Pinpoint the cell where the given text exists, returning its (X, Y) midpoint coordinate. 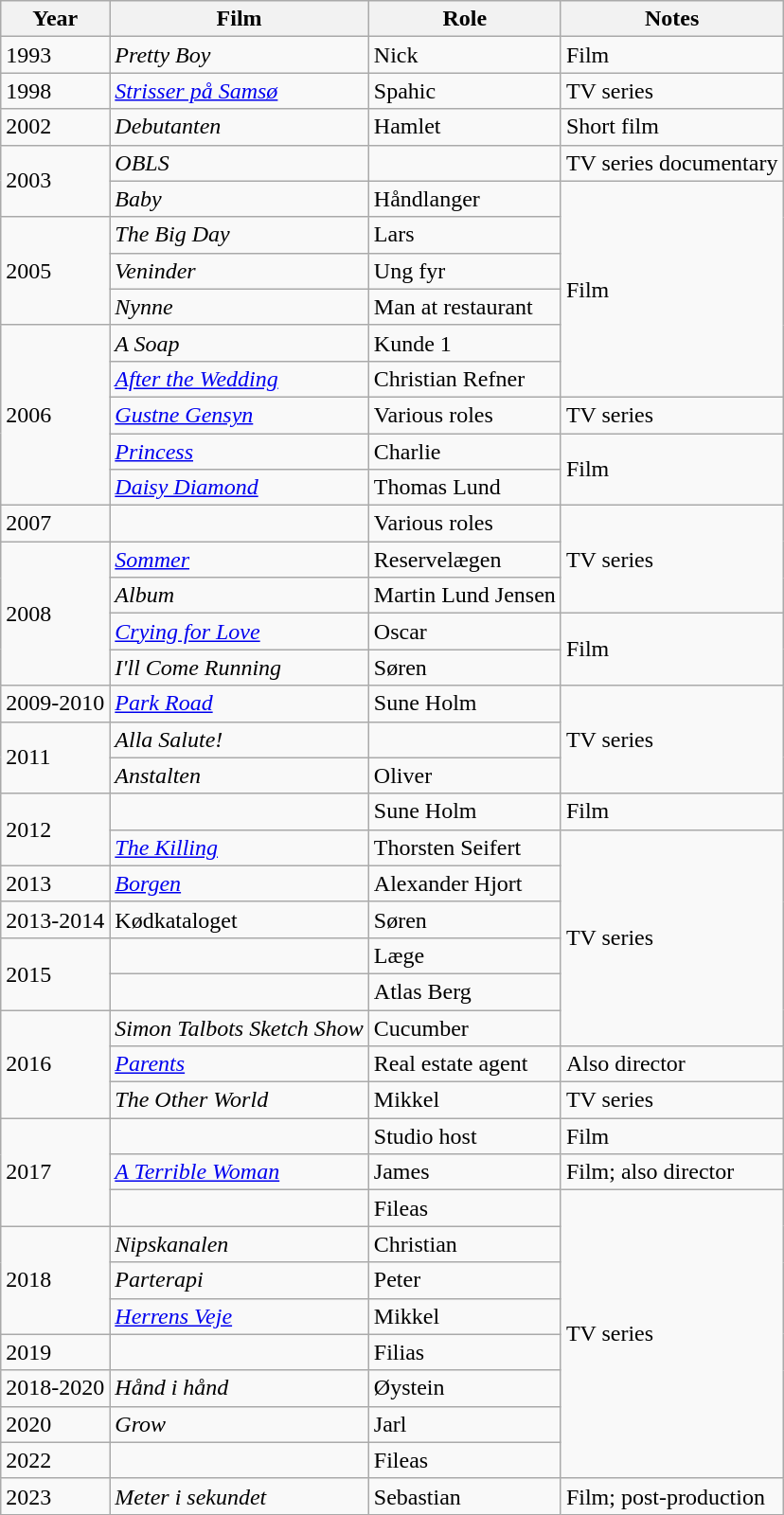
Cucumber (464, 1027)
Hamlet (464, 127)
2019 (55, 1352)
Christian (464, 1244)
2007 (55, 524)
Alla Salute! (240, 740)
Spahic (464, 91)
Notes (672, 19)
2013-2014 (55, 919)
Daisy Diamond (240, 488)
Reservelægen (464, 560)
Lars (464, 235)
Meter i sekundet (240, 1496)
Parterapi (240, 1280)
Hånd i hånd (240, 1388)
Parents (240, 1064)
Crying for Love (240, 632)
Kødkataloget (240, 919)
2003 (55, 181)
Princess (240, 452)
Filias (464, 1352)
Christian Refner (464, 379)
A Soap (240, 343)
2018-2020 (55, 1388)
Also director (672, 1064)
Anstalten (240, 775)
2002 (55, 127)
Short film (672, 127)
Jarl (464, 1424)
Veninder (240, 271)
James (464, 1172)
Herrens Veje (240, 1316)
Alexander Hjort (464, 883)
Album (240, 596)
Nipskanalen (240, 1244)
Håndlanger (464, 199)
2008 (55, 614)
2020 (55, 1424)
Ung fyr (464, 271)
Role (464, 19)
2018 (55, 1280)
Peter (464, 1280)
Debutanten (240, 127)
Film; also director (672, 1172)
Thorsten Seifert (464, 847)
Oscar (464, 632)
Park Road (240, 704)
1993 (55, 55)
Sebastian (464, 1496)
Borgen (240, 883)
After the Wedding (240, 379)
Baby (240, 199)
Pretty Boy (240, 55)
Grow (240, 1424)
2009-2010 (55, 704)
The Big Day (240, 235)
Sommer (240, 560)
Læge (464, 955)
2005 (55, 271)
Martin Lund Jensen (464, 596)
2017 (55, 1172)
The Other World (240, 1100)
Man at restaurant (464, 307)
Nick (464, 55)
2016 (55, 1063)
2006 (55, 415)
TV series documentary (672, 163)
Film; post-production (672, 1496)
Kunde 1 (464, 343)
Gustne Gensyn (240, 415)
Studio host (464, 1136)
2022 (55, 1460)
2012 (55, 829)
2015 (55, 973)
Oliver (464, 775)
Øystein (464, 1388)
2023 (55, 1496)
2013 (55, 883)
Simon Talbots Sketch Show (240, 1027)
Year (55, 19)
The Killing (240, 847)
2011 (55, 757)
OBLS (240, 163)
I'll Come Running (240, 668)
Real estate agent (464, 1064)
A Terrible Woman (240, 1172)
Atlas Berg (464, 991)
Nynne (240, 307)
Thomas Lund (464, 488)
1998 (55, 91)
Charlie (464, 452)
Strisser på Samsø (240, 91)
